From the cell containing the given text, extract its center point as [X, Y] coordinate. 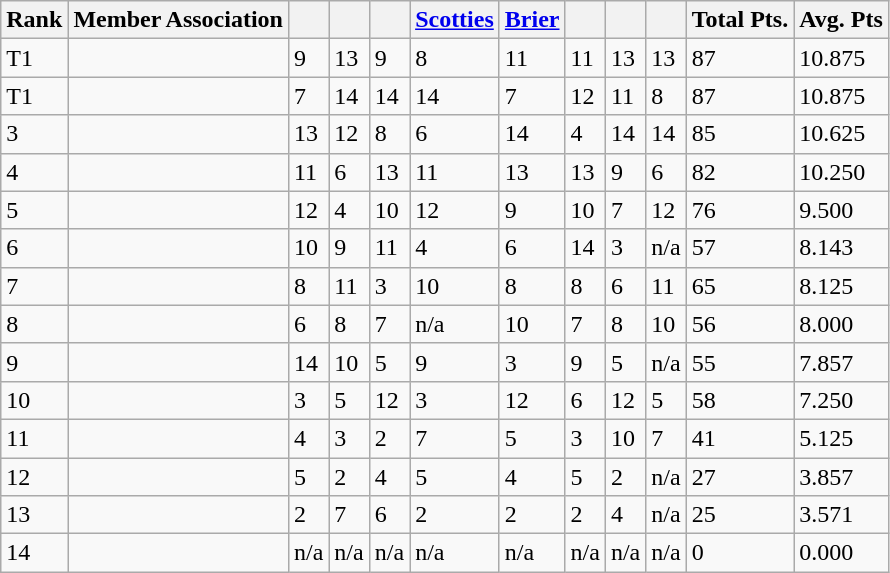
76 [740, 210]
25 [740, 515]
0.000 [842, 553]
10.250 [842, 172]
Scotties [455, 20]
Total Pts. [740, 20]
56 [740, 324]
57 [740, 248]
5.125 [842, 438]
7.250 [842, 400]
58 [740, 400]
0 [740, 553]
55 [740, 362]
41 [740, 438]
10.625 [842, 134]
8.125 [842, 286]
65 [740, 286]
85 [740, 134]
3.571 [842, 515]
8.143 [842, 248]
27 [740, 477]
Member Association [178, 20]
7.857 [842, 362]
Brier [532, 20]
3.857 [842, 477]
82 [740, 172]
Avg. Pts [842, 20]
Rank [34, 20]
8.000 [842, 324]
9.500 [842, 210]
